Extract the (x, y) coordinate from the center of the cell holding the provided text.  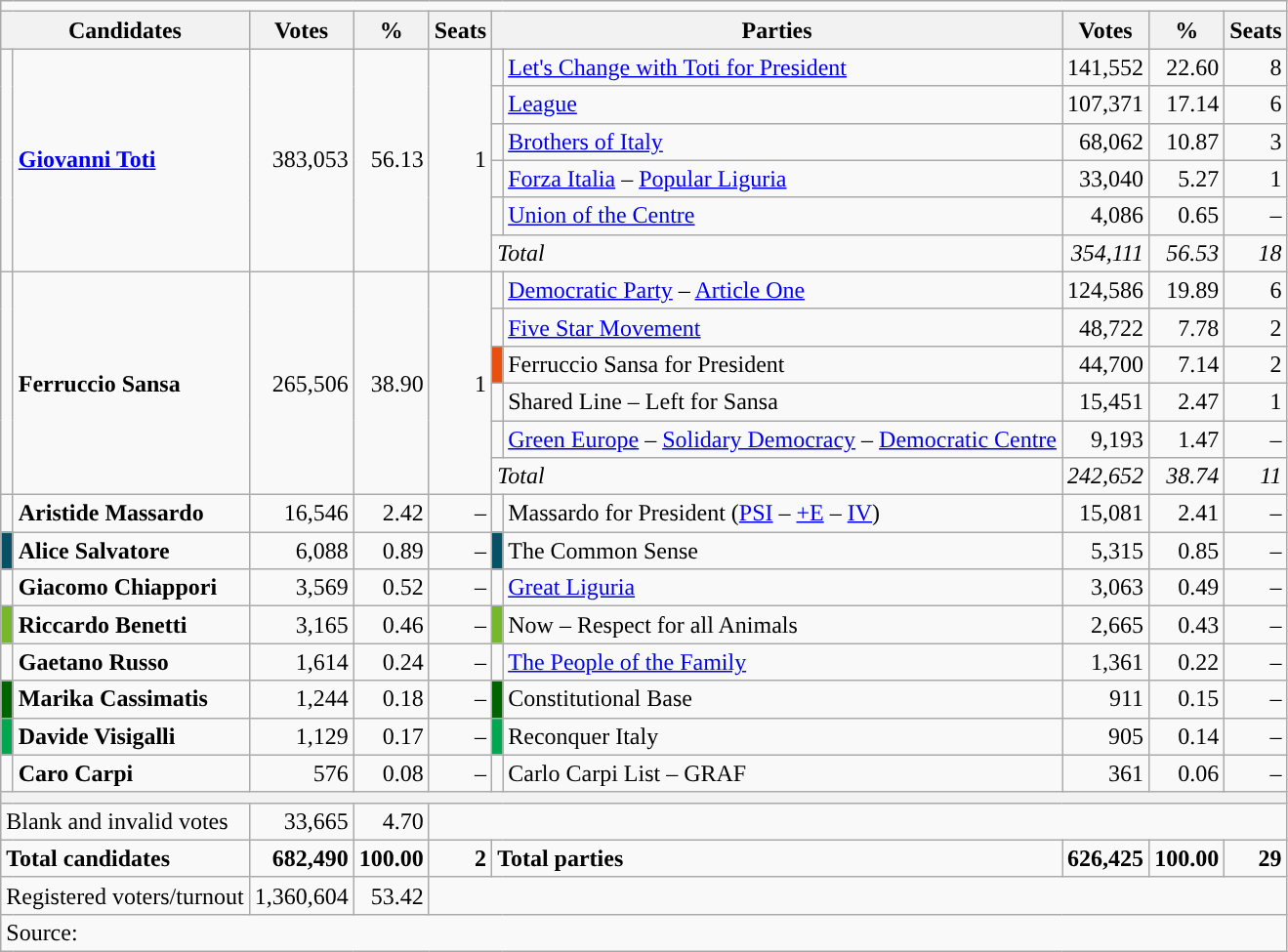
1,361 (1105, 662)
Union of the Centre (783, 216)
0.08 (391, 773)
Shared Line – Left for Sansa (783, 401)
Forza Italia – Popular Liguria (783, 179)
Candidates (125, 30)
Aristide Massardo (131, 514)
905 (1105, 736)
107,371 (1105, 104)
Constitutional Base (783, 699)
0.46 (391, 625)
2.42 (391, 514)
Massardo for President (PSI – +E – IV) (783, 514)
38.74 (1187, 476)
3,165 (301, 625)
Giovanni Toti (131, 160)
576 (301, 773)
0.65 (1187, 216)
33,040 (1105, 179)
5.27 (1187, 179)
Davide Visigalli (131, 736)
124,586 (1105, 290)
Carlo Carpi List – GRAF (783, 773)
48,722 (1105, 327)
141,552 (1105, 67)
29 (1256, 858)
Caro Carpi (131, 773)
0.49 (1187, 588)
League (783, 104)
15,081 (1105, 514)
10.87 (1187, 142)
33,665 (301, 821)
265,506 (301, 383)
2.47 (1187, 401)
7.14 (1187, 364)
Reconquer Italy (783, 736)
Gaetano Russo (131, 662)
Brothers of Italy (783, 142)
Total candidates (125, 858)
Giacomo Chiappori (131, 588)
56.13 (391, 160)
2,665 (1105, 625)
0.22 (1187, 662)
4.70 (391, 821)
Total parties (777, 858)
44,700 (1105, 364)
Democratic Party – Article One (783, 290)
16,546 (301, 514)
1,614 (301, 662)
0.24 (391, 662)
Five Star Movement (783, 327)
0.43 (1187, 625)
Blank and invalid votes (125, 821)
0.17 (391, 736)
3 (1256, 142)
53.42 (391, 895)
The People of the Family (783, 662)
17.14 (1187, 104)
0.15 (1187, 699)
Parties (777, 30)
3,569 (301, 588)
11 (1256, 476)
0.18 (391, 699)
626,425 (1105, 858)
Marika Cassimatis (131, 699)
Riccardo Benetti (131, 625)
Great Liguria (783, 588)
1,360,604 (301, 895)
The Common Sense (783, 551)
4,086 (1105, 216)
Green Europe – Solidary Democracy – Democratic Centre (783, 438)
38.90 (391, 383)
8 (1256, 67)
242,652 (1105, 476)
2.41 (1187, 514)
1,129 (301, 736)
68,062 (1105, 142)
6,088 (301, 551)
9,193 (1105, 438)
Ferruccio Sansa (131, 383)
18 (1256, 253)
682,490 (301, 858)
0.14 (1187, 736)
911 (1105, 699)
0.85 (1187, 551)
Registered voters/turnout (125, 895)
7.78 (1187, 327)
5,315 (1105, 551)
15,451 (1105, 401)
0.52 (391, 588)
0.06 (1187, 773)
Ferruccio Sansa for President (783, 364)
0.89 (391, 551)
354,111 (1105, 253)
Now – Respect for all Animals (783, 625)
56.53 (1187, 253)
3,063 (1105, 588)
361 (1105, 773)
Source: (644, 932)
Let's Change with Toti for President (783, 67)
1,244 (301, 699)
383,053 (301, 160)
22.60 (1187, 67)
Alice Salvatore (131, 551)
1.47 (1187, 438)
19.89 (1187, 290)
